Capture the cell that displays the provided text and extract its [X, Y] central coordinate. 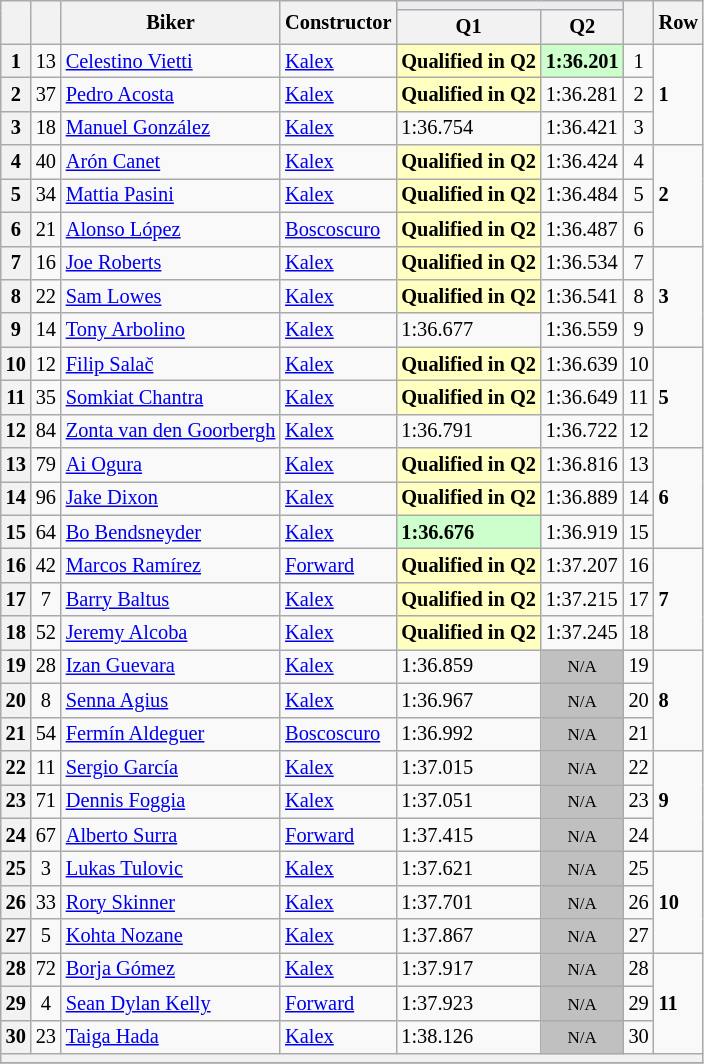
84 [46, 431]
1:36.201 [582, 61]
1:36.889 [582, 498]
Fermín Aldeguer [170, 734]
64 [46, 532]
Celestino Vietti [170, 61]
Tony Arbolino [170, 330]
Jake Dixon [170, 498]
1:38.126 [468, 1037]
1:36.487 [582, 229]
1:36.816 [582, 465]
Dennis Foggia [170, 801]
Sam Lowes [170, 296]
54 [46, 734]
1:36.676 [468, 532]
52 [46, 633]
67 [46, 835]
Somkiat Chantra [170, 397]
Marcos Ramírez [170, 565]
34 [46, 195]
Kohta Nozane [170, 936]
1:36.754 [468, 128]
1:37.917 [468, 969]
Bo Bendsneyder [170, 532]
Biker [170, 22]
1:37.621 [468, 868]
Q2 [582, 27]
1:37.245 [582, 633]
1:36.421 [582, 128]
Joe Roberts [170, 263]
96 [46, 498]
Barry Baltus [170, 599]
72 [46, 969]
Manuel González [170, 128]
Taiga Hada [170, 1037]
1:37.207 [582, 565]
1:36.424 [582, 162]
1:36.484 [582, 195]
Pedro Acosta [170, 94]
Izan Guevara [170, 666]
35 [46, 397]
1:36.919 [582, 532]
33 [46, 902]
Lukas Tulovic [170, 868]
1:37.015 [468, 767]
Sergio García [170, 767]
1:36.639 [582, 364]
Filip Salač [170, 364]
Rory Skinner [170, 902]
42 [46, 565]
40 [46, 162]
Alberto Surra [170, 835]
1:36.281 [582, 94]
Q1 [468, 27]
1:37.215 [582, 599]
1:36.534 [582, 263]
1:37.867 [468, 936]
Ai Ogura [170, 465]
37 [46, 94]
1:37.415 [468, 835]
1:37.051 [468, 801]
1:37.701 [468, 902]
71 [46, 801]
1:37.923 [468, 1003]
Row [678, 22]
79 [46, 465]
1:36.992 [468, 734]
1:36.859 [468, 666]
Sean Dylan Kelly [170, 1003]
Arón Canet [170, 162]
Senna Agius [170, 700]
1:36.541 [582, 296]
1:36.967 [468, 700]
Alonso López [170, 229]
Constructor [338, 22]
1:36.791 [468, 431]
1:36.722 [582, 431]
1:36.677 [468, 330]
Borja Gómez [170, 969]
1:36.559 [582, 330]
Mattia Pasini [170, 195]
Jeremy Alcoba [170, 633]
1:36.649 [582, 397]
Zonta van den Goorbergh [170, 431]
